Return [x, y] of the center of cell containing provided text 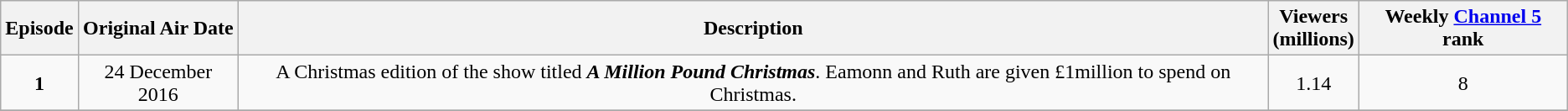
1.14 [1313, 82]
A Christmas edition of the show titled A Million Pound Christmas. Eamonn and Ruth are given £1million to spend on Christmas. [754, 82]
Episode [39, 29]
1 [39, 82]
Description [754, 29]
24 December 2016 [157, 82]
Weekly Channel 5 rank [1462, 29]
Viewers(millions) [1313, 29]
8 [1462, 82]
Original Air Date [157, 29]
